Search for the cell housing the specified text and yield its (x, y) center coordinate. 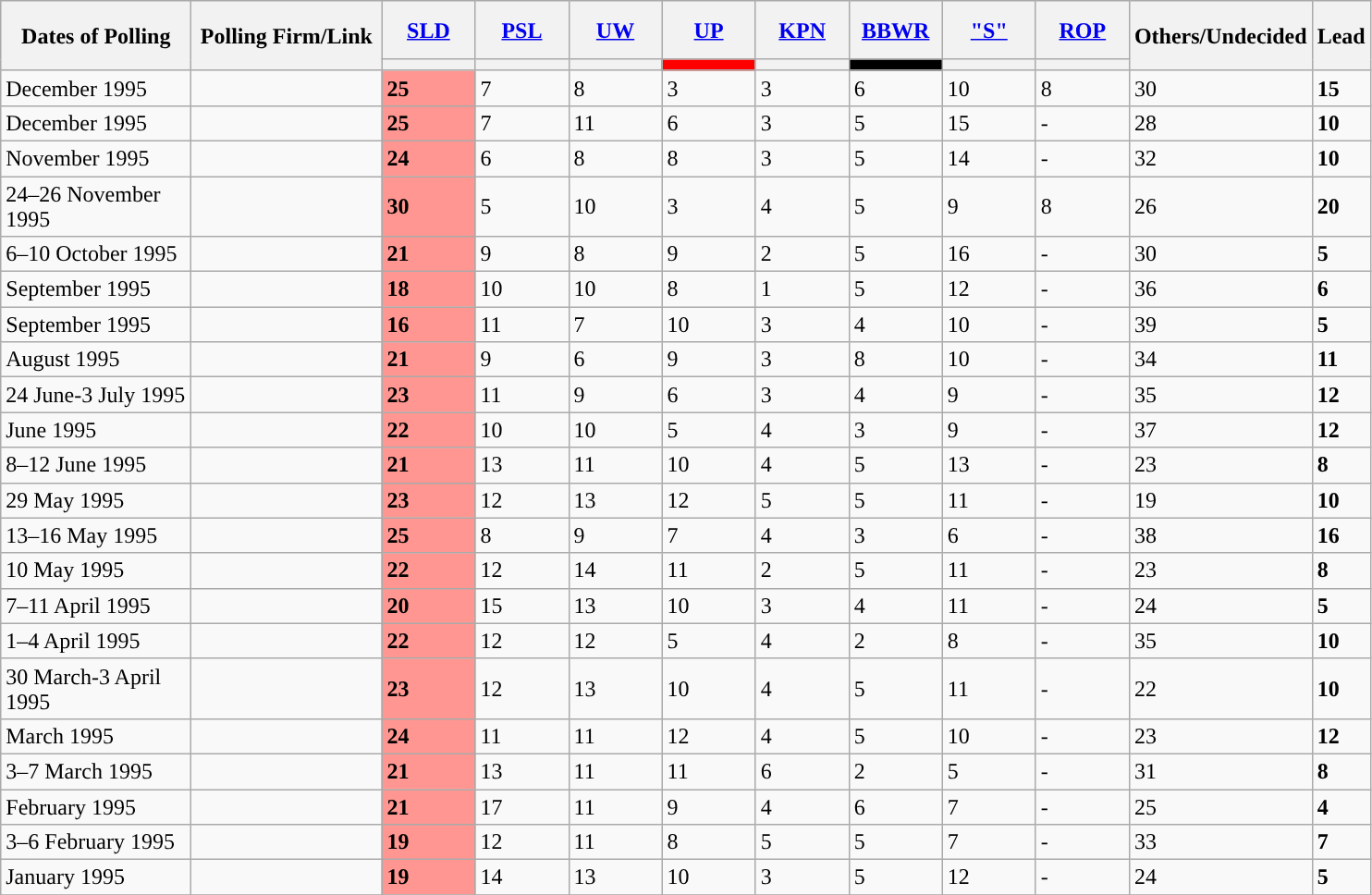
24 June-3 July 1995 (96, 395)
34 (1220, 360)
February 1995 (96, 807)
39 (1220, 325)
6–10 October 1995 (96, 254)
3–7 March 1995 (96, 771)
BBWR (895, 30)
1 (802, 289)
37 (1220, 430)
KPN (802, 30)
8–12 June 1995 (96, 465)
August 1995 (96, 360)
UP (708, 30)
28 (1220, 123)
18 (429, 289)
3–6 February 1995 (96, 842)
ROP (1082, 30)
Others/Undecided (1220, 36)
38 (1220, 535)
31 (1220, 771)
26 (1220, 205)
June 1995 (96, 430)
1–4 April 1995 (96, 641)
UW (616, 30)
29 May 1995 (96, 500)
7–11 April 1995 (96, 606)
"S" (989, 30)
Polling Firm/Link (287, 36)
SLD (429, 30)
32 (1220, 158)
PSL (521, 30)
30 March-3 April 1995 (96, 688)
36 (1220, 289)
Lead (1341, 36)
Dates of Polling (96, 36)
17 (521, 807)
10 May 1995 (96, 570)
March 1995 (96, 736)
13–16 May 1995 (96, 535)
January 1995 (96, 877)
24–26 November 1995 (96, 205)
33 (1220, 842)
November 1995 (96, 158)
